Find where the given text appears and provide that cell's center as (X, Y) coordinate. 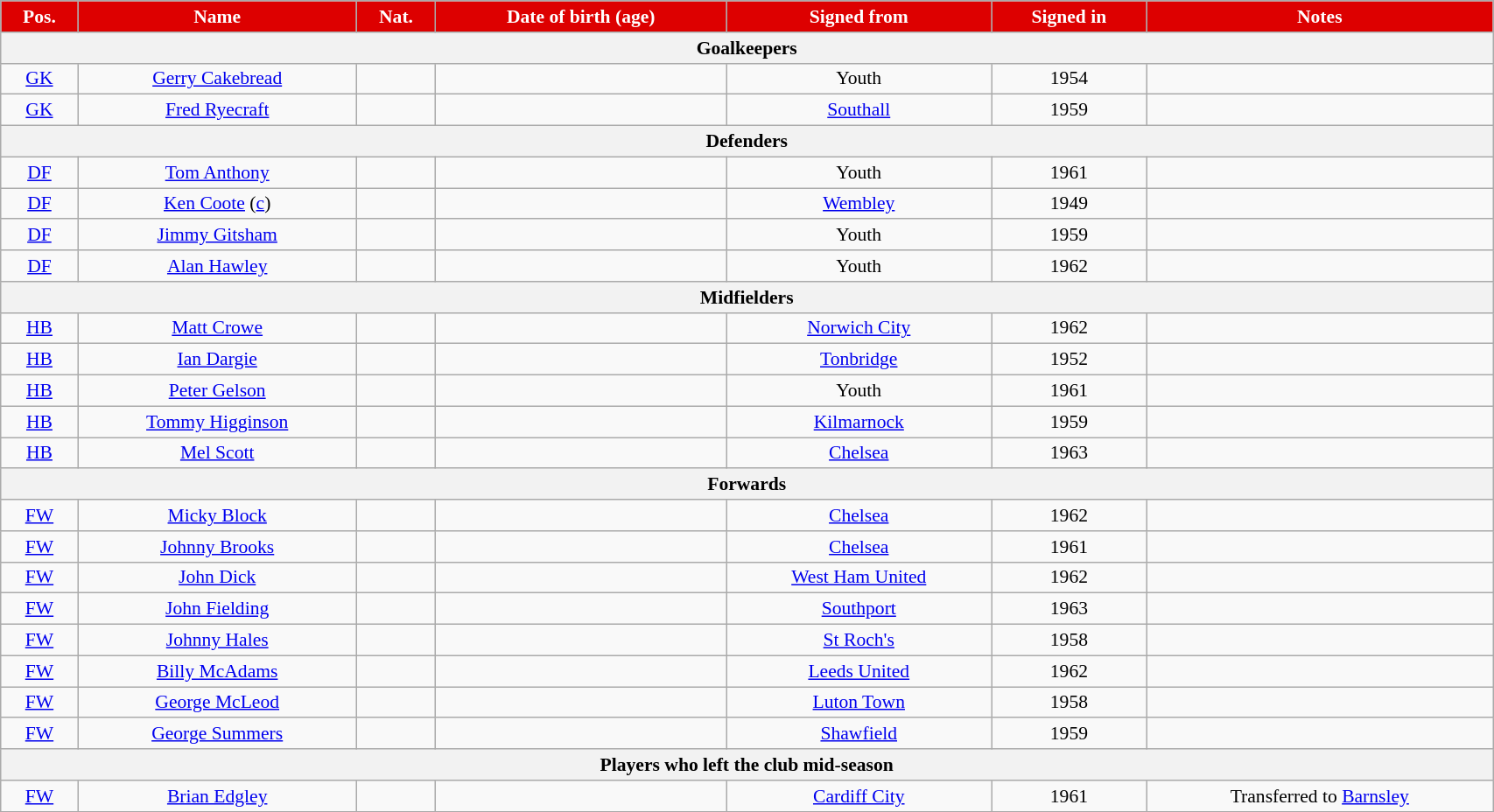
John Dick (217, 577)
Tonbridge (859, 360)
Tom Anthony (217, 172)
Alan Hawley (217, 266)
Pos. (39, 17)
John Fielding (217, 609)
Name (217, 17)
Brian Edgley (217, 796)
Fred Ryecraft (217, 110)
Gerry Cakebread (217, 79)
Matt Crowe (217, 328)
Peter Gelson (217, 391)
Nat. (396, 17)
Billy McAdams (217, 671)
Norwich City (859, 328)
Notes (1320, 17)
Johnny Hales (217, 640)
West Ham United (859, 577)
1952 (1070, 360)
Southport (859, 609)
St Roch's (859, 640)
Signed from (859, 17)
Mel Scott (217, 453)
1954 (1070, 79)
Players who left the club mid-season (747, 765)
Forwards (747, 485)
Luton Town (859, 703)
Southall (859, 110)
Tommy Higginson (217, 422)
Jimmy Gitsham (217, 235)
Midfielders (747, 297)
Wembley (859, 204)
Ken Coote (c) (217, 204)
Signed in (1070, 17)
1949 (1070, 204)
Transferred to Barnsley (1320, 796)
Johnny Brooks (217, 547)
Kilmarnock (859, 422)
Ian Dargie (217, 360)
George Summers (217, 734)
Shawfield (859, 734)
Leeds United (859, 671)
Defenders (747, 142)
George McLeod (217, 703)
Micky Block (217, 515)
Goalkeepers (747, 48)
Cardiff City (859, 796)
Date of birth (age) (581, 17)
